Extract the [x, y] coordinate from the center of the cell holding the provided text.  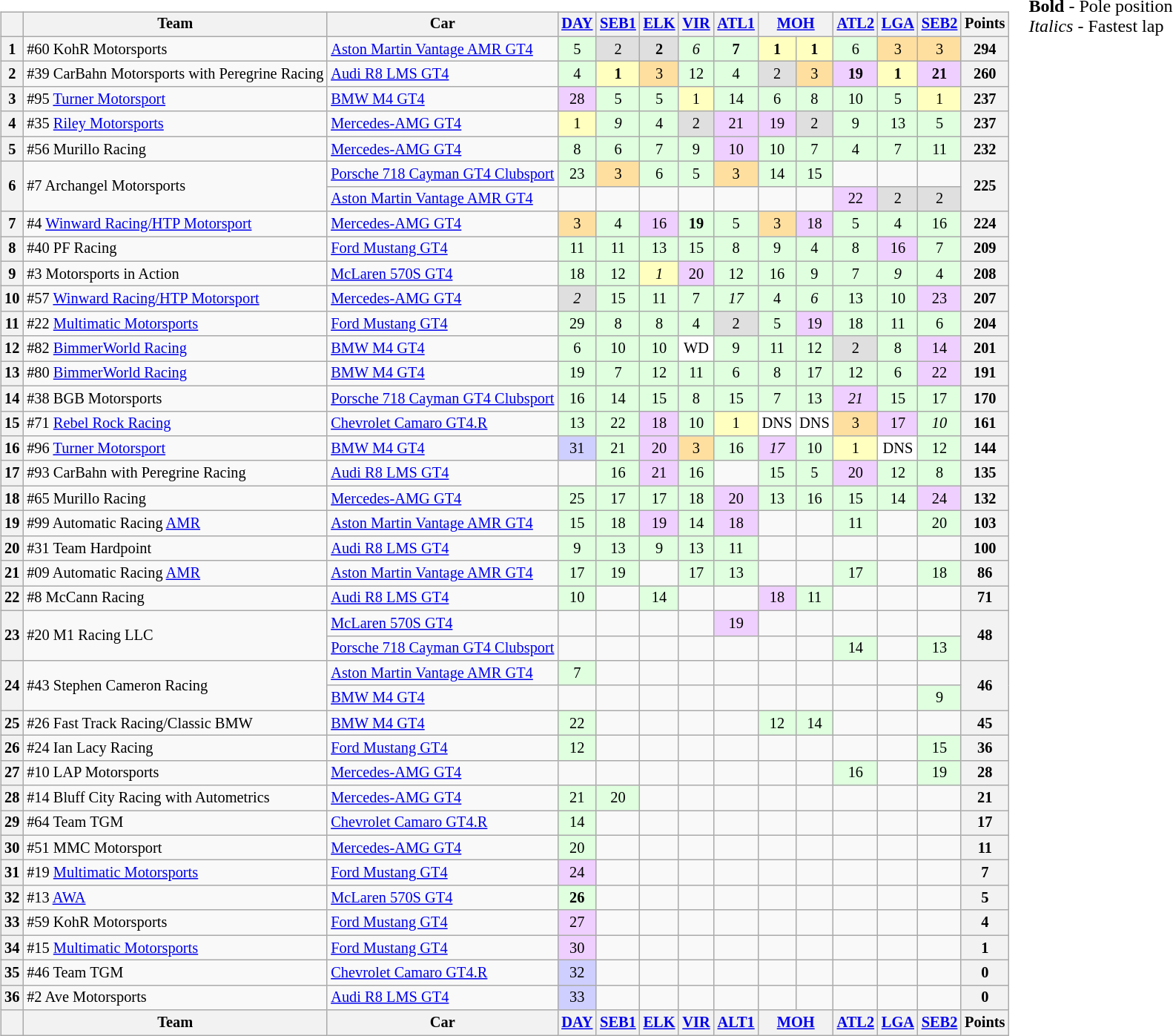
225 [985, 187]
135 [985, 473]
161 [985, 423]
34 [12, 948]
#7 Archangel Motorsports [175, 187]
#24 Ian Lacy Racing [175, 748]
#57 Winward Racing/HTP Motorsport [175, 299]
71 [985, 598]
#40 PF Racing [175, 249]
#15 Multimatic Motorsports [175, 948]
#26 Fast Track Racing/Classic BMW [175, 723]
204 [985, 324]
46 [985, 685]
#99 Automatic Racing AMR [175, 524]
#13 AWA [175, 898]
#31 Team Hardpoint [175, 548]
#35 Riley Motorsports [175, 124]
#8 McCann Racing [175, 598]
#20 M1 Racing LLC [175, 635]
#10 LAP Motorsports [175, 773]
132 [985, 498]
#80 BimmerWorld Racing [175, 374]
#65 Murillo Racing [175, 498]
#60 KohR Motorsports [175, 49]
#43 Stephen Cameron Racing [175, 685]
#93 CarBahn with Peregrine Racing [175, 473]
#51 MMC Motorsport [175, 848]
#09 Automatic Racing AMR [175, 573]
35 [12, 973]
ATL1 [736, 24]
294 [985, 49]
#2 Ave Motorsports [175, 997]
209 [985, 249]
#22 Multimatic Motorsports [175, 324]
191 [985, 374]
#64 Team TGM [175, 823]
#38 BGB Motorsports [175, 398]
103 [985, 524]
#82 BimmerWorld Racing [175, 349]
170 [985, 398]
#3 Motorsports in Action [175, 274]
48 [985, 635]
201 [985, 349]
#19 Multimatic Motorsports [175, 873]
#46 Team TGM [175, 973]
207 [985, 299]
224 [985, 224]
#56 Murillo Racing [175, 149]
#14 Bluff City Racing with Autometrics [175, 798]
WD [695, 349]
#95 Turner Motorsport [175, 99]
45 [985, 723]
#4 Winward Racing/HTP Motorsport [175, 224]
#71 Rebel Rock Racing [175, 423]
144 [985, 449]
260 [985, 74]
100 [985, 548]
#59 KohR Motorsports [175, 923]
#39 CarBahn Motorsports with Peregrine Racing [175, 74]
232 [985, 149]
#96 Turner Motorsport [175, 449]
ALT1 [736, 1023]
86 [985, 573]
208 [985, 274]
